Capture the cell that displays the provided text and extract its [x, y] central coordinate. 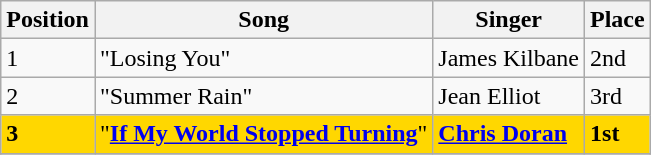
Song [263, 20]
1 [48, 58]
2 [48, 96]
"Losing You" [263, 58]
Chris Doran [509, 134]
Singer [509, 20]
3rd [618, 96]
"Summer Rain" [263, 96]
Jean Elliot [509, 96]
2nd [618, 58]
1st [618, 134]
3 [48, 134]
James Kilbane [509, 58]
Place [618, 20]
"If My World Stopped Turning" [263, 134]
Position [48, 20]
